Provide the [X, Y] coordinate of the cell's center where the given text is located.  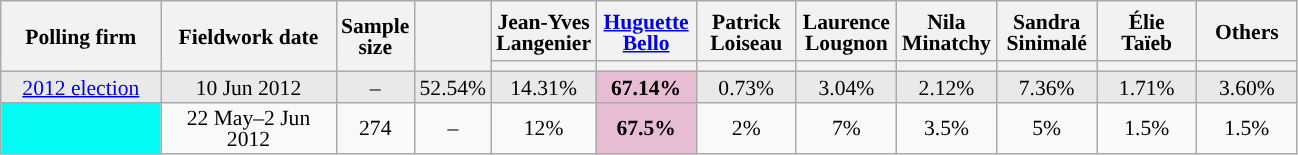
Samplesize [375, 36]
274 [375, 128]
Fieldwork date [248, 36]
Sandra Sinimalé [1047, 31]
2.12% [946, 86]
67.14% [646, 86]
Nila Minatchy [946, 31]
22 May–2 Jun 2012 [248, 128]
7.36% [1047, 86]
5% [1047, 128]
1.71% [1147, 86]
Laurence Lougnon [846, 31]
Jean-Yves Langenier [544, 31]
14.31% [544, 86]
Others [1247, 31]
Patrick Loiseau [746, 31]
0.73% [746, 86]
Huguette Bello [646, 31]
2% [746, 128]
52.54% [452, 86]
7% [846, 128]
12% [544, 128]
Élie Taïeb [1147, 31]
3.5% [946, 128]
Polling firm [81, 36]
3.04% [846, 86]
10 Jun 2012 [248, 86]
2012 election [81, 86]
67.5% [646, 128]
3.60% [1247, 86]
